Output the [X, Y] coordinate of the center of the cell containing the given text.  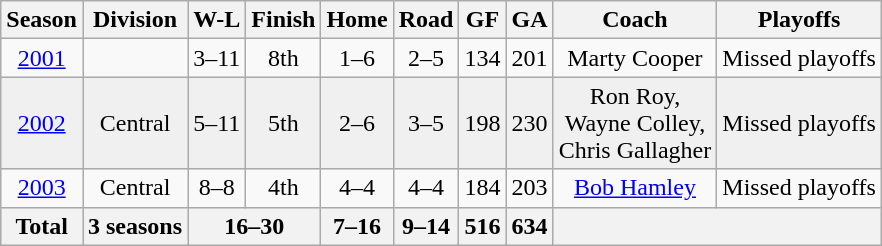
GF [482, 20]
Division [134, 20]
Finish [284, 20]
16–30 [254, 226]
198 [482, 123]
2002 [42, 123]
8th [284, 58]
2001 [42, 58]
201 [530, 58]
5th [284, 123]
184 [482, 188]
Marty Cooper [635, 58]
Ron Roy,Wayne Colley,Chris Gallagher [635, 123]
5–11 [217, 123]
634 [530, 226]
Road [426, 20]
Home [357, 20]
516 [482, 226]
Season [42, 20]
203 [530, 188]
3–5 [426, 123]
2003 [42, 188]
1–6 [357, 58]
8–8 [217, 188]
134 [482, 58]
Coach [635, 20]
230 [530, 123]
2–6 [357, 123]
Bob Hamley [635, 188]
3 seasons [134, 226]
4th [284, 188]
7–16 [357, 226]
W-L [217, 20]
2–5 [426, 58]
GA [530, 20]
9–14 [426, 226]
Playoffs [800, 20]
3–11 [217, 58]
Total [42, 226]
